Search for the cell housing the specified text and yield its (x, y) center coordinate. 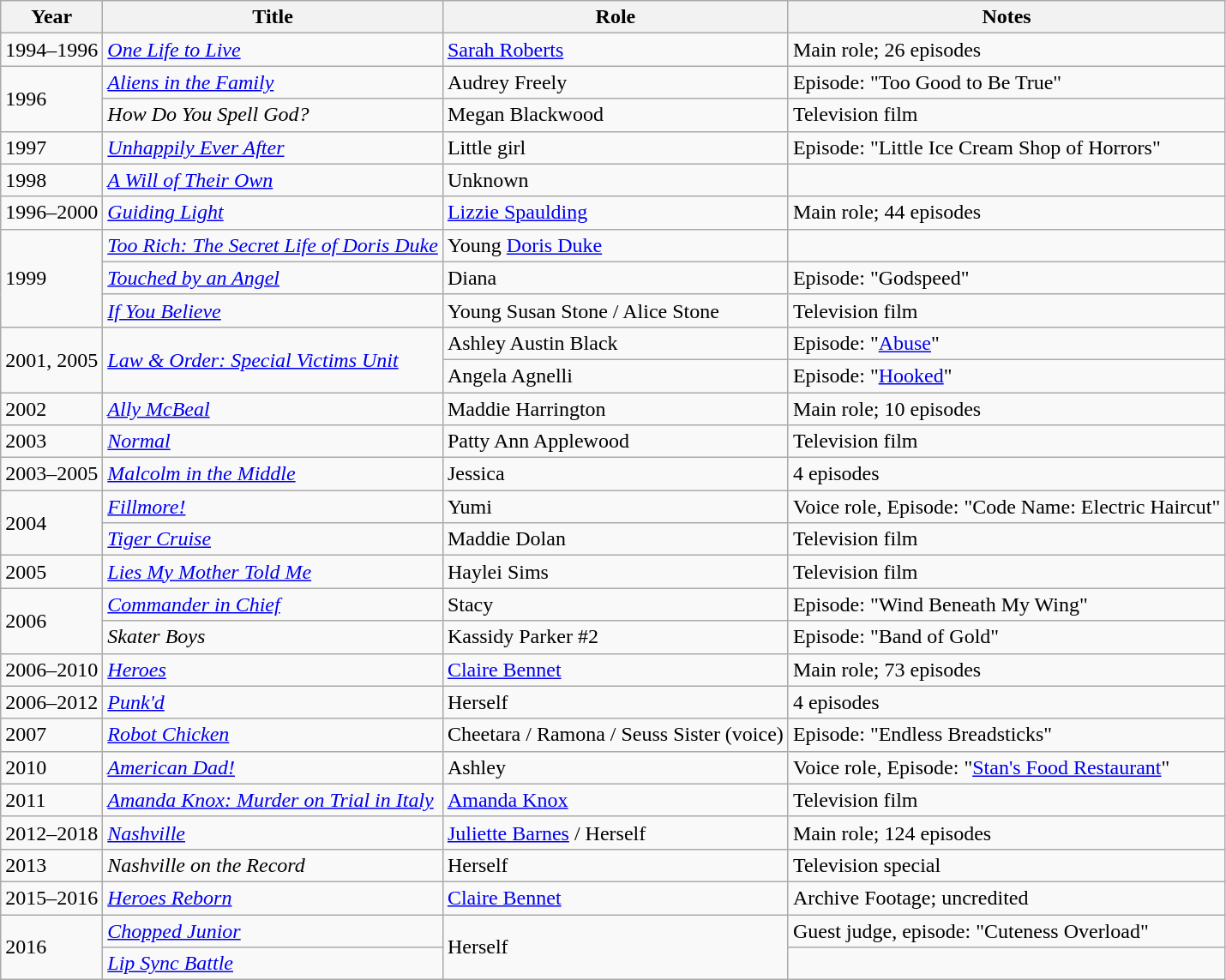
Guiding Light (273, 213)
Yumi (616, 507)
Amanda Knox: Murder on Trial in Italy (273, 800)
1996 (51, 99)
Television special (1007, 865)
Chopped Junior (273, 930)
2010 (51, 767)
Diana (616, 278)
Role (616, 17)
2005 (51, 572)
Guest judge, episode: "Cuteness Overload" (1007, 930)
Little girl (616, 147)
Commander in Chief (273, 604)
Cheetara / Ramona / Seuss Sister (voice) (616, 735)
Normal (273, 442)
Unknown (616, 180)
Law & Order: Special Victims Unit (273, 359)
2006–2010 (51, 670)
2006 (51, 621)
2013 (51, 865)
Archive Footage; uncredited (1007, 898)
2003 (51, 442)
Episode: "Hooked" (1007, 376)
Lip Sync Battle (273, 964)
2002 (51, 409)
Nashville (273, 833)
Lizzie Spaulding (616, 213)
Voice role, Episode: "Code Name: Electric Haircut" (1007, 507)
Punk'd (273, 702)
Heroes Reborn (273, 898)
Episode: "Little Ice Cream Shop of Horrors" (1007, 147)
Episode: "Wind Beneath My Wing" (1007, 604)
Ally McBeal (273, 409)
2001, 2005 (51, 359)
1996–2000 (51, 213)
A Will of Their Own (273, 180)
One Life to Live (273, 50)
Unhappily Ever After (273, 147)
1999 (51, 278)
Episode: "Band of Gold" (1007, 637)
2011 (51, 800)
Angela Agnelli (616, 376)
Young Doris Duke (616, 245)
2007 (51, 735)
Too Rich: The Secret Life of Doris Duke (273, 245)
Malcolm in the Middle (273, 474)
Voice role, Episode: "Stan's Food Restaurant" (1007, 767)
Main role; 10 episodes (1007, 409)
2012–2018 (51, 833)
1994–1996 (51, 50)
Audrey Freely (616, 82)
Nashville on the Record (273, 865)
Episode: "Endless Breadsticks" (1007, 735)
Tiger Cruise (273, 539)
Title (273, 17)
Notes (1007, 17)
2004 (51, 523)
2006–2012 (51, 702)
Young Susan Stone / Alice Stone (616, 310)
Sarah Roberts (616, 50)
Maddie Harrington (616, 409)
American Dad! (273, 767)
1998 (51, 180)
2003–2005 (51, 474)
Maddie Dolan (616, 539)
Lies My Mother Told Me (273, 572)
Heroes (273, 670)
Patty Ann Applewood (616, 442)
Kassidy Parker #2 (616, 637)
Fillmore! (273, 507)
Aliens in the Family (273, 82)
Main role; 26 episodes (1007, 50)
How Do You Spell God? (273, 115)
Episode: "Godspeed" (1007, 278)
Amanda Knox (616, 800)
Touched by an Angel (273, 278)
Main role; 73 episodes (1007, 670)
2016 (51, 947)
Year (51, 17)
Main role; 44 episodes (1007, 213)
Jessica (616, 474)
Ashley (616, 767)
Main role; 124 episodes (1007, 833)
Juliette Barnes / Herself (616, 833)
Megan Blackwood (616, 115)
Haylei Sims (616, 572)
If You Believe (273, 310)
2015–2016 (51, 898)
Episode: "Too Good to Be True" (1007, 82)
Robot Chicken (273, 735)
1997 (51, 147)
Stacy (616, 604)
Ashley Austin Black (616, 343)
Episode: "Abuse" (1007, 343)
Skater Boys (273, 637)
